Locate the cell with the specified text and output its [X, Y] center coordinate. 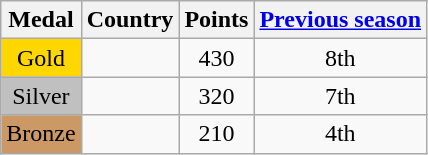
Medal [41, 20]
Country [130, 20]
8th [340, 58]
320 [216, 96]
430 [216, 58]
7th [340, 96]
Gold [41, 58]
Points [216, 20]
Silver [41, 96]
Bronze [41, 134]
210 [216, 134]
4th [340, 134]
Previous season [340, 20]
